Capture the cell that displays the provided text and extract its (x, y) central coordinate. 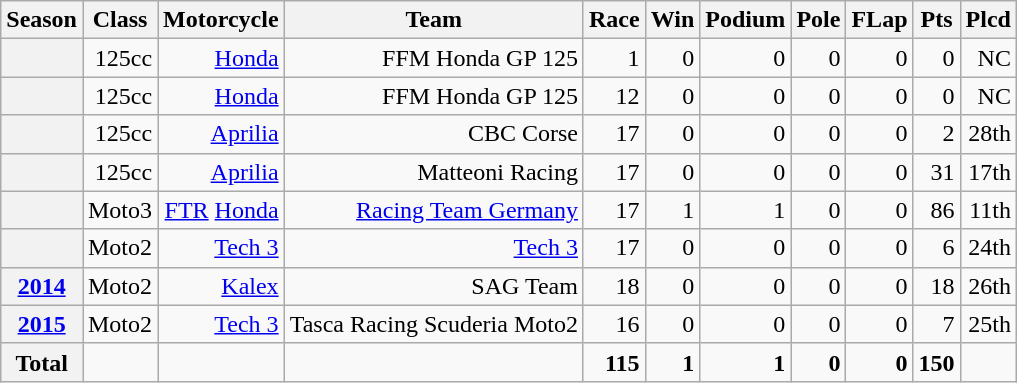
CBC Corse (434, 134)
12 (614, 96)
16 (614, 324)
17th (988, 172)
FLap (880, 20)
Plcd (988, 20)
Matteoni Racing (434, 172)
115 (614, 362)
Pts (936, 20)
SAG Team (434, 286)
2015 (42, 324)
Race (614, 20)
Win (672, 20)
26th (988, 286)
Podium (746, 20)
Team (434, 20)
Tasca Racing Scuderia Moto2 (434, 324)
2014 (42, 286)
Pole (818, 20)
86 (936, 210)
11th (988, 210)
150 (936, 362)
31 (936, 172)
Motorcycle (222, 20)
24th (988, 248)
6 (936, 248)
2 (936, 134)
28th (988, 134)
7 (936, 324)
Racing Team Germany (434, 210)
Total (42, 362)
Moto3 (120, 210)
FTR Honda (222, 210)
25th (988, 324)
Class (120, 20)
Season (42, 20)
Kalex (222, 286)
